Search for the cell housing the specified text and yield its (x, y) center coordinate. 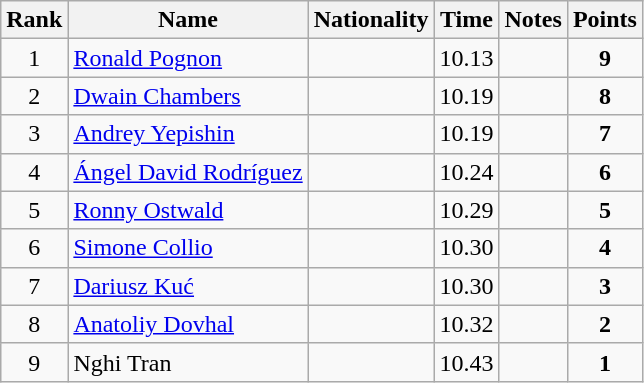
Simone Collio (188, 248)
Anatoliy Dovhal (188, 324)
Time (466, 20)
10.43 (466, 362)
Andrey Yepishin (188, 134)
10.24 (466, 172)
Nationality (371, 20)
Ángel David Rodríguez (188, 172)
Dwain Chambers (188, 96)
10.32 (466, 324)
Name (188, 20)
Dariusz Kuć (188, 286)
Notes (533, 20)
Points (604, 20)
10.13 (466, 58)
10.29 (466, 210)
Rank (34, 20)
Ronald Pognon (188, 58)
Nghi Tran (188, 362)
Ronny Ostwald (188, 210)
